Pinpoint the cell where the given text exists, returning its [x, y] midpoint coordinate. 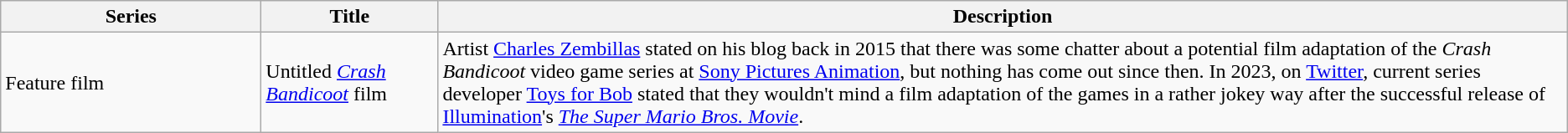
Untitled Crash Bandicoot film [350, 82]
Description [1003, 17]
Feature film [131, 82]
Series [131, 17]
Title [350, 17]
